Detect which cell encompasses the target text, then output its [X, Y] center coordinate. 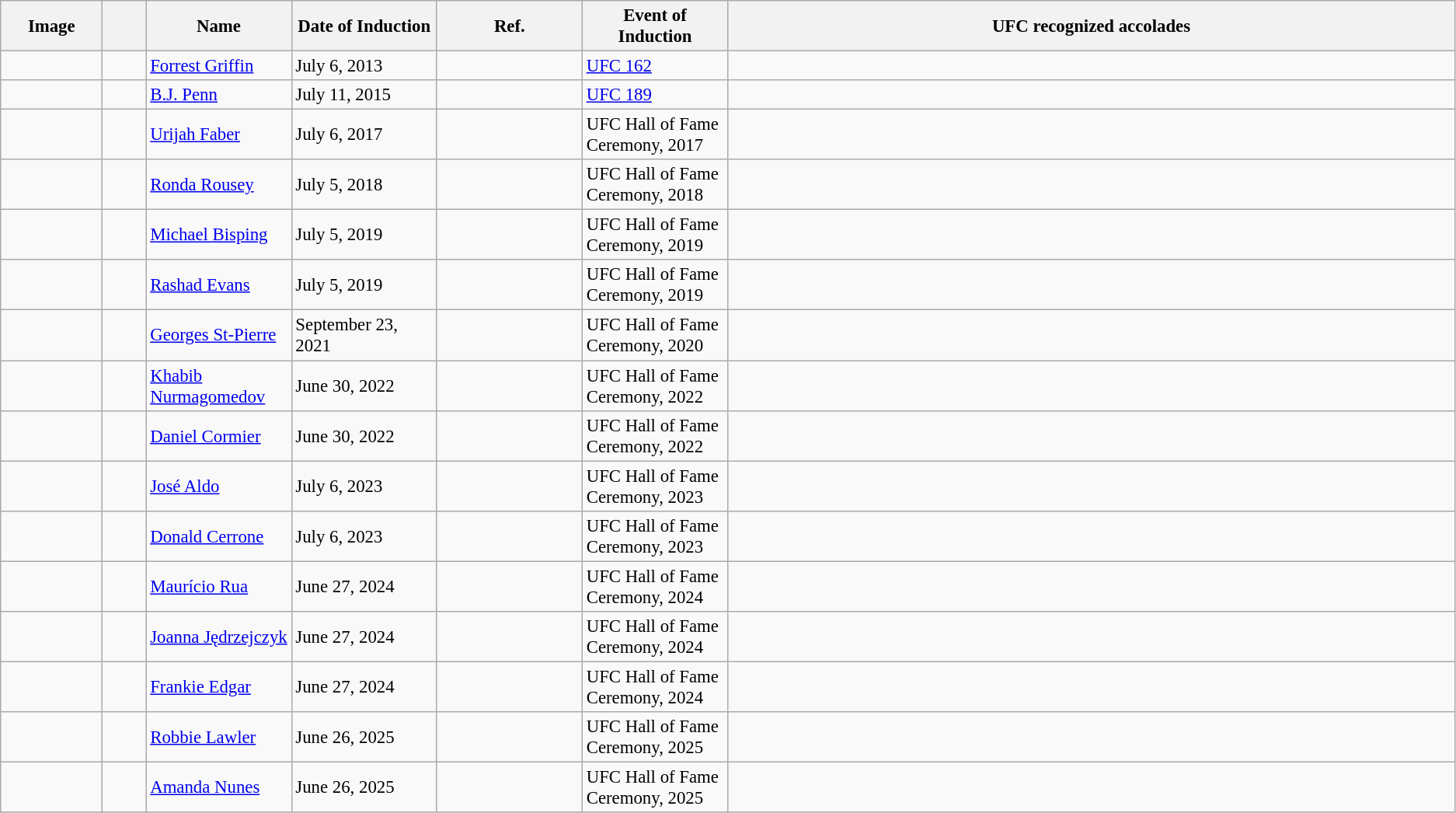
Donald Cerrone [219, 536]
Khabib Nurmagomedov [219, 386]
UFC 162 [654, 66]
Event of Induction [654, 26]
Ref. [510, 26]
July 6, 2017 [364, 135]
Forrest Griffin [219, 66]
B.J. Penn [219, 95]
July 11, 2015 [364, 95]
Georges St-Pierre [219, 336]
Ronda Rousey [219, 185]
UFC Hall of Fame Ceremony, 2017 [654, 135]
Daniel Cormier [219, 435]
Urijah Faber [219, 135]
UFC Hall of Fame Ceremony, 2020 [654, 336]
July 6, 2013 [364, 66]
Image [51, 26]
UFC 189 [654, 95]
Maurício Rua [219, 586]
Rashad Evans [219, 284]
Date of Induction [364, 26]
José Aldo [219, 487]
UFC recognized accolades [1092, 26]
Joanna Jędrzejczyk [219, 637]
Amanda Nunes [219, 787]
UFC Hall of Fame Ceremony, 2018 [654, 185]
July 5, 2018 [364, 185]
Name [219, 26]
Frankie Edgar [219, 687]
Robbie Lawler [219, 737]
September 23, 2021 [364, 336]
Michael Bisping [219, 235]
